Scan for the cell matching the given text and deliver its (x, y) coordinate at center. 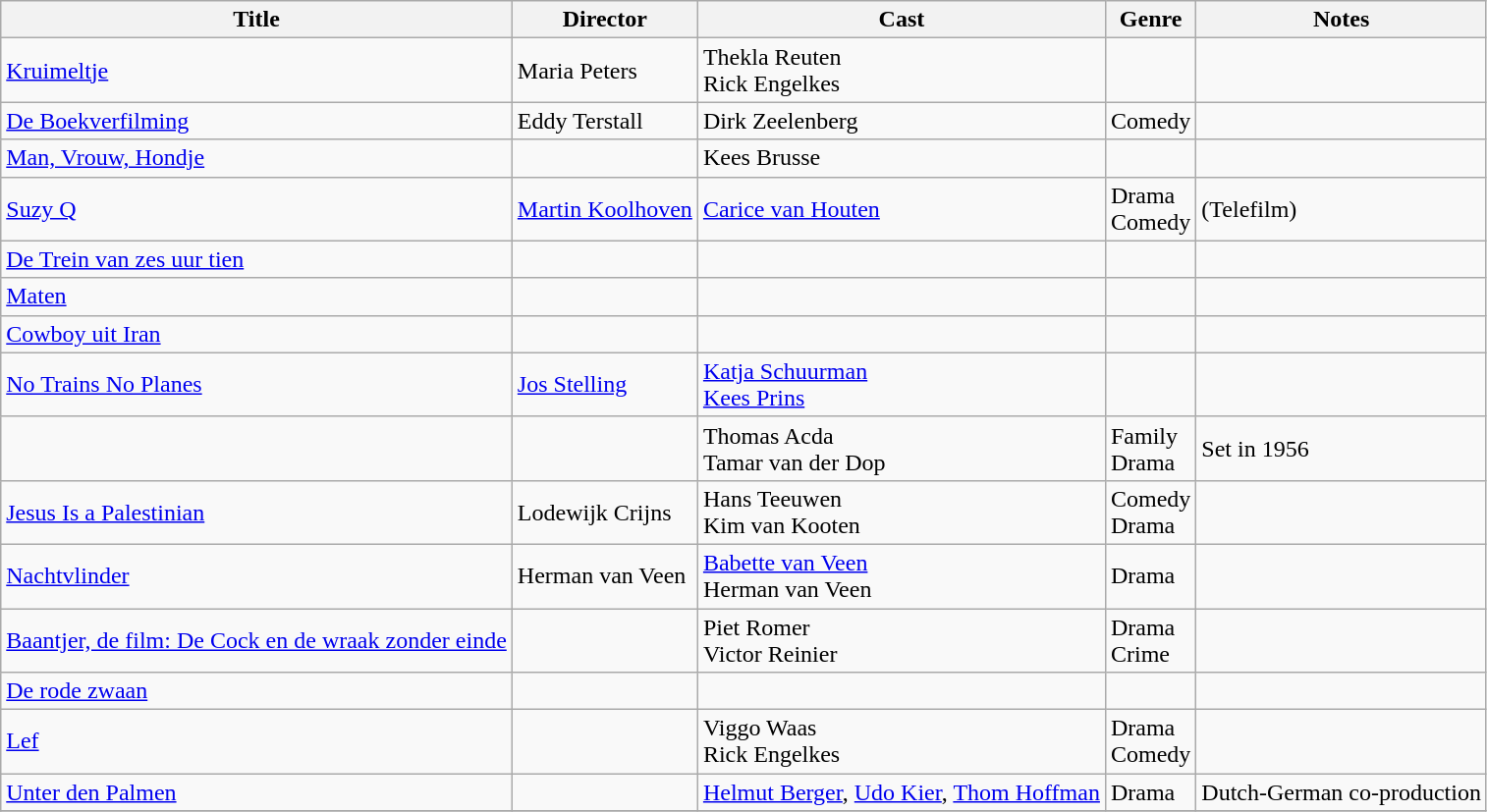
De rode zwaan (257, 691)
No Trains No Planes (257, 385)
Kruimeltje (257, 71)
Babette van VeenHerman van Veen (902, 575)
De Boekverfilming (257, 121)
Notes (1342, 20)
Herman van Veen (605, 575)
Carice van Houten (902, 208)
Baantjer, de film: De Cock en de wraak zonder einde (257, 640)
Martin Koolhoven (605, 208)
Dutch-German co-production (1342, 792)
Viggo WaasRick Engelkes (902, 742)
De Trein van zes uur tien (257, 259)
Piet RomerVictor Reinier (902, 640)
Helmut Berger, Udo Kier, Thom Hoffman (902, 792)
DramaCrime (1150, 640)
Katja SchuurmanKees Prins (902, 385)
Thomas AcdaTamar van der Dop (902, 448)
Eddy Terstall (605, 121)
ComedyDrama (1150, 513)
(Telefilm) (1342, 208)
Thekla ReutenRick Engelkes (902, 71)
Cowboy uit Iran (257, 334)
FamilyDrama (1150, 448)
Maria Peters (605, 71)
Cast (902, 20)
Comedy (1150, 121)
Dirk Zeelenberg (902, 121)
Hans TeeuwenKim van Kooten (902, 513)
Kees Brusse (902, 158)
Director (605, 20)
Suzy Q (257, 208)
Unter den Palmen (257, 792)
Jesus Is a Palestinian (257, 513)
Maten (257, 297)
Lef (257, 742)
Jos Stelling (605, 385)
Nachtvlinder (257, 575)
Title (257, 20)
Set in 1956 (1342, 448)
Lodewijk Crijns (605, 513)
Man, Vrouw, Hondje (257, 158)
Genre (1150, 20)
